Identify which cell holds the provided text, then report its [x, y] central coordinate. 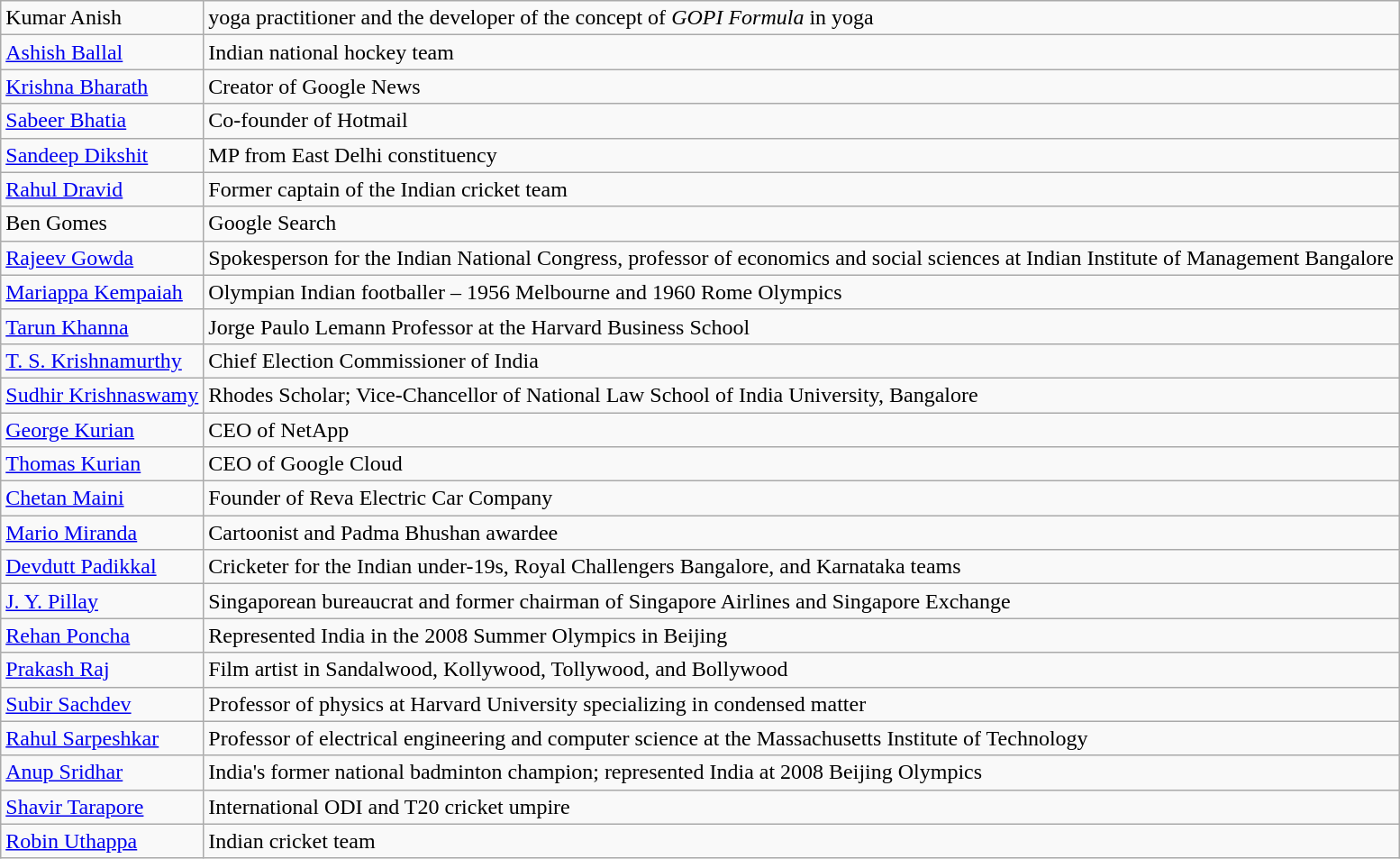
Anup Sridhar [103, 772]
Tarun Khanna [103, 326]
Spokesperson for the Indian National Congress, professor of economics and social sciences at Indian Institute of Management Bangalore [802, 258]
Devdutt Padikkal [103, 567]
Shavir Tarapore [103, 807]
Mariappa Kempaiah [103, 292]
Chetan Maini [103, 498]
Kumar Anish [103, 18]
MP from East Delhi constituency [802, 155]
Singaporean bureaucrat and former chairman of Singapore Airlines and Singapore Exchange [802, 601]
Creator of Google News [802, 87]
Google Search [802, 224]
Indian national hockey team [802, 52]
Former captain of the Indian cricket team [802, 189]
Rehan Poncha [103, 635]
Rahul Sarpeshkar [103, 738]
Cricketer for the Indian under-19s, Royal Challengers Bangalore, and Karnataka teams [802, 567]
Thomas Kurian [103, 464]
Olympian Indian footballer – 1956 Melbourne and 1960 Rome Olympics [802, 292]
Mario Miranda [103, 533]
Rajeev Gowda [103, 258]
Sabeer Bhatia [103, 121]
Cartoonist and Padma Bhushan awardee [802, 533]
Chief Election Commissioner of India [802, 361]
George Kurian [103, 430]
Founder of Reva Electric Car Company [802, 498]
Sandeep Dikshit [103, 155]
Jorge Paulo Lemann Professor at the Harvard Business School [802, 326]
yoga practitioner and the developer of the concept of GOPI Formula in yoga [802, 18]
CEO of Google Cloud [802, 464]
Krishna Bharath [103, 87]
Robin Uthappa [103, 841]
Indian cricket team [802, 841]
Represented India in the 2008 Summer Olympics in Beijing [802, 635]
Rahul Dravid [103, 189]
Professor of electrical engineering and computer science at the Massachusetts Institute of Technology [802, 738]
Film artist in Sandalwood, Kollywood, Tollywood, and Bollywood [802, 670]
Sudhir Krishnaswamy [103, 395]
Ben Gomes [103, 224]
Prakash Raj [103, 670]
CEO of NetApp [802, 430]
Subir Sachdev [103, 704]
T. S. Krishnamurthy [103, 361]
J. Y. Pillay [103, 601]
International ODI and T20 cricket umpire [802, 807]
Ashish Ballal [103, 52]
Co-founder of Hotmail [802, 121]
Professor of physics at Harvard University specializing in condensed matter [802, 704]
India's former national badminton champion; represented India at 2008 Beijing Olympics [802, 772]
Rhodes Scholar; Vice-Chancellor of National Law School of India University, Bangalore [802, 395]
